Return the (x, y) coordinate for the center point of the cell that contains the specified text.  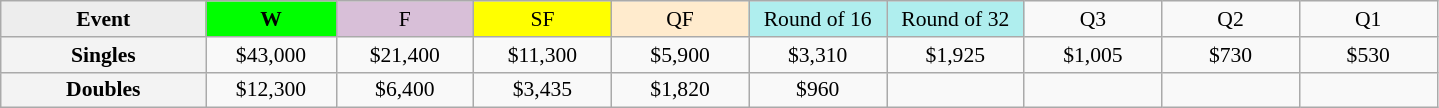
$730 (1231, 55)
Round of 32 (955, 19)
$12,300 (271, 90)
$960 (818, 90)
$43,000 (271, 55)
Q1 (1368, 19)
$6,400 (405, 90)
$1,820 (680, 90)
$5,900 (680, 55)
$3,310 (818, 55)
$11,300 (543, 55)
$21,400 (405, 55)
Q3 (1093, 19)
SF (543, 19)
Singles (104, 55)
$530 (1368, 55)
Round of 16 (818, 19)
F (405, 19)
$1,925 (955, 55)
QF (680, 19)
Q2 (1231, 19)
Event (104, 19)
Doubles (104, 90)
W (271, 19)
$3,435 (543, 90)
$1,005 (1093, 55)
